From the cell containing the given text, extract its center point as (x, y) coordinate. 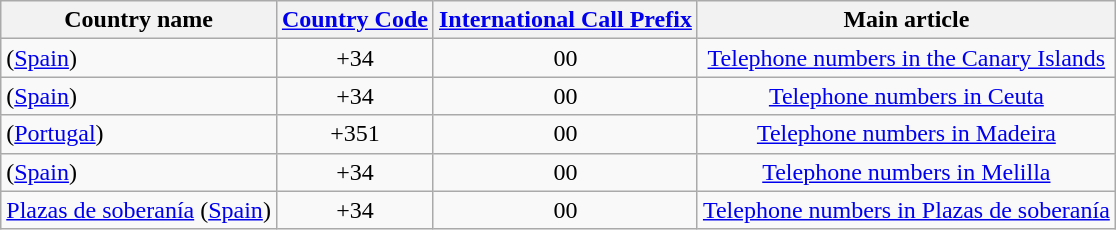
+351 (354, 134)
Telephone numbers in Plazas de soberanía (906, 210)
Country name (139, 20)
International Call Prefix (565, 20)
Main article (906, 20)
Telephone numbers in Melilla (906, 172)
(Portugal) (139, 134)
Plazas de soberanía (Spain) (139, 210)
Telephone numbers in the Canary Islands (906, 58)
Country Code (354, 20)
Telephone numbers in Ceuta (906, 96)
Telephone numbers in Madeira (906, 134)
